Locate the cell with the specified text and output its (x, y) center coordinate. 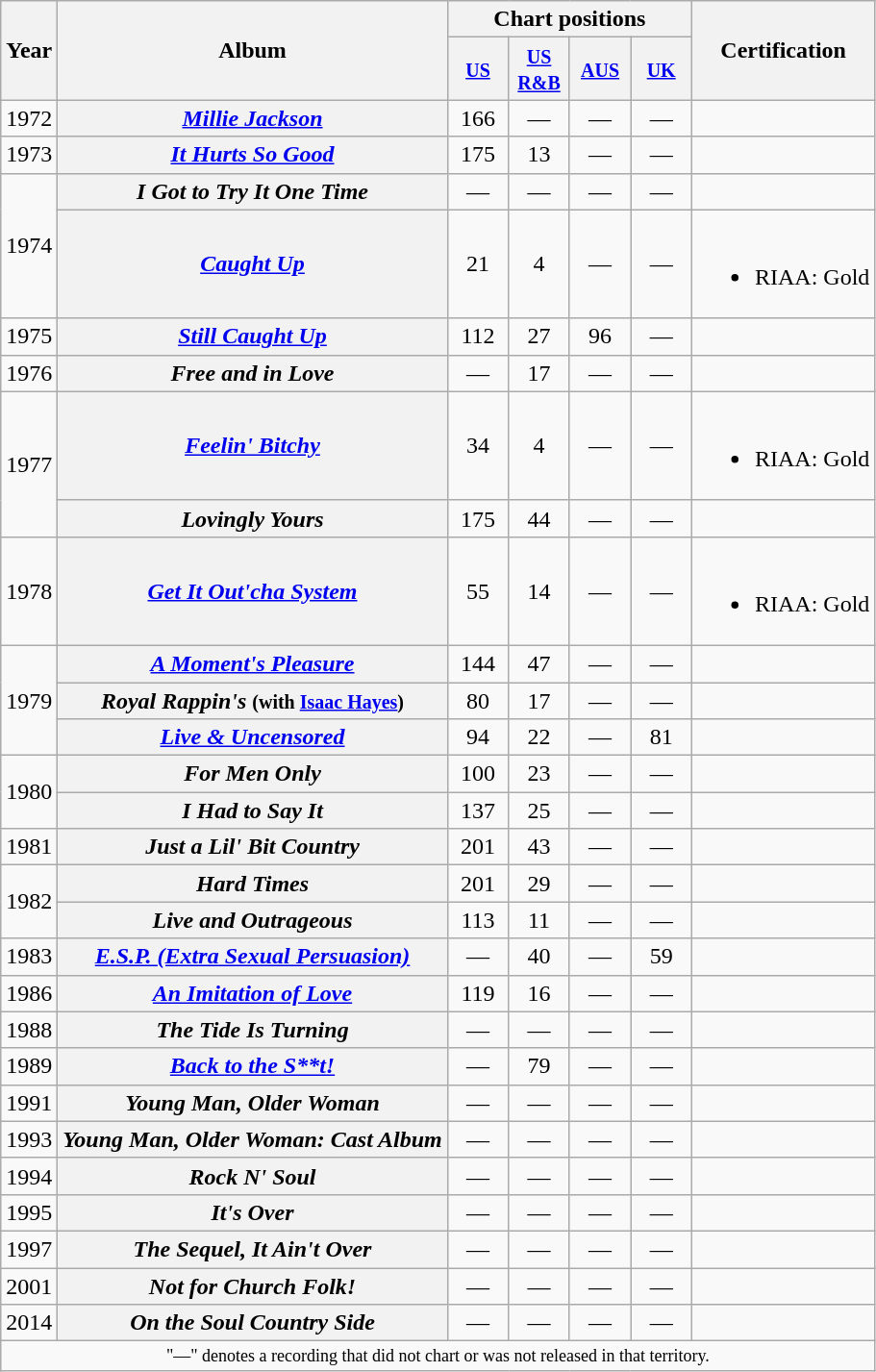
2014 (29, 1323)
44 (539, 518)
144 (478, 663)
Royal Rappin's (with Isaac Hayes) (252, 701)
25 (539, 811)
29 (539, 884)
Live and Outrageous (252, 920)
Just a Lil' Bit Country (252, 847)
Still Caught Up (252, 337)
It's Over (252, 1212)
13 (539, 155)
Not for Church Folk! (252, 1285)
1982 (29, 902)
An Imitation of Love (252, 993)
1972 (29, 118)
"—" denotes a recording that did not chart or was not released in that territory. (438, 1356)
59 (662, 957)
Year (29, 50)
27 (539, 337)
1973 (29, 155)
1976 (29, 373)
A Moment's Pleasure (252, 663)
US R&B (539, 69)
2001 (29, 1285)
AUS (600, 69)
Young Man, Older Woman: Cast Album (252, 1139)
Caught Up (252, 263)
43 (539, 847)
23 (539, 774)
1994 (29, 1176)
1993 (29, 1139)
81 (662, 737)
96 (600, 337)
It Hurts So Good (252, 155)
I Got to Try It One Time (252, 191)
1995 (29, 1212)
1997 (29, 1249)
11 (539, 920)
Certification (783, 50)
Free and in Love (252, 373)
1974 (29, 246)
Get It Out'cha System (252, 590)
1978 (29, 590)
79 (539, 1066)
Chart positions (569, 19)
US (478, 69)
100 (478, 774)
Hard Times (252, 884)
112 (478, 337)
55 (478, 590)
The Sequel, It Ain't Over (252, 1249)
80 (478, 701)
1983 (29, 957)
Album (252, 50)
1991 (29, 1103)
34 (478, 446)
Lovingly Yours (252, 518)
1981 (29, 847)
Feelin' Bitchy (252, 446)
1977 (29, 463)
22 (539, 737)
Live & Uncensored (252, 737)
UK (662, 69)
The Tide Is Turning (252, 1030)
21 (478, 263)
14 (539, 590)
119 (478, 993)
40 (539, 957)
16 (539, 993)
Young Man, Older Woman (252, 1103)
166 (478, 118)
94 (478, 737)
For Men Only (252, 774)
113 (478, 920)
Rock N' Soul (252, 1176)
1988 (29, 1030)
I Had to Say It (252, 811)
1989 (29, 1066)
1986 (29, 993)
Back to the S**t! (252, 1066)
1975 (29, 337)
47 (539, 663)
Millie Jackson (252, 118)
On the Soul Country Side (252, 1323)
1980 (29, 792)
1979 (29, 700)
137 (478, 811)
E.S.P. (Extra Sexual Persuasion) (252, 957)
